Return the (X, Y) coordinate for the center point of the cell that contains the specified text.  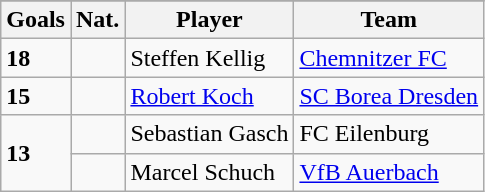
SC Borea Dresden (389, 96)
Steffen Kellig (210, 58)
FC Eilenburg (389, 134)
18 (36, 58)
13 (36, 153)
Marcel Schuch (210, 172)
Chemnitzer FC (389, 58)
Team (389, 20)
Nat. (97, 20)
Player (210, 20)
15 (36, 96)
Goals (36, 20)
Sebastian Gasch (210, 134)
VfB Auerbach (389, 172)
Robert Koch (210, 96)
